Pinpoint the cell where the given text exists, returning its [x, y] midpoint coordinate. 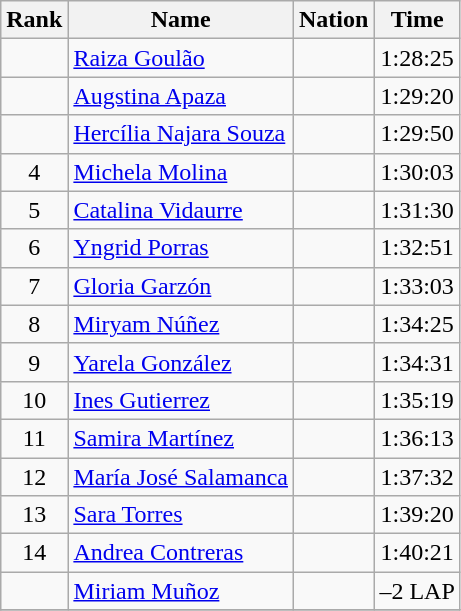
Catalina Vidaurre [181, 210]
1:29:50 [417, 134]
Ines Gutierrez [181, 400]
13 [34, 515]
Andrea Contreras [181, 553]
1:28:25 [417, 58]
10 [34, 400]
Samira Martínez [181, 438]
Name [181, 20]
5 [34, 210]
14 [34, 553]
1:36:13 [417, 438]
11 [34, 438]
Rank [34, 20]
Augstina Apaza [181, 96]
8 [34, 324]
Raiza Goulão [181, 58]
1:39:20 [417, 515]
1:30:03 [417, 172]
12 [34, 477]
Yarela González [181, 362]
9 [34, 362]
Hercília Najara Souza [181, 134]
1:40:21 [417, 553]
6 [34, 248]
Sara Torres [181, 515]
1:34:31 [417, 362]
1:31:30 [417, 210]
1:34:25 [417, 324]
4 [34, 172]
1:32:51 [417, 248]
–2 LAP [417, 591]
1:29:20 [417, 96]
Time [417, 20]
Gloria Garzón [181, 286]
Miryam Núñez [181, 324]
1:33:03 [417, 286]
Nation [334, 20]
Yngrid Porras [181, 248]
7 [34, 286]
Miriam Muñoz [181, 591]
1:35:19 [417, 400]
1:37:32 [417, 477]
María José Salamanca [181, 477]
Michela Molina [181, 172]
